Extract the [x, y] coordinate from the center of the cell holding the provided text.  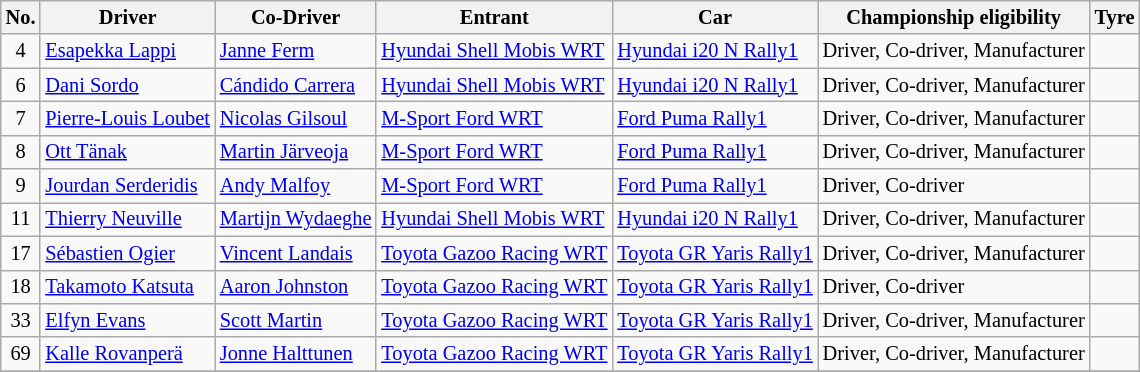
33 [21, 320]
17 [21, 253]
Kalle Rovanperä [127, 354]
69 [21, 354]
Andy Malfoy [296, 186]
Tyre [1115, 17]
Aaron Johnston [296, 287]
No. [21, 17]
Scott Martin [296, 320]
Jourdan Serderidis [127, 186]
Sébastien Ogier [127, 253]
Cándido Carrera [296, 85]
Dani Sordo [127, 85]
18 [21, 287]
11 [21, 219]
Janne Ferm [296, 51]
Thierry Neuville [127, 219]
Martin Järveoja [296, 152]
Driver [127, 17]
Takamoto Katsuta [127, 287]
Martijn Wydaeghe [296, 219]
Co-Driver [296, 17]
7 [21, 118]
Championship eligibility [954, 17]
4 [21, 51]
Nicolas Gilsoul [296, 118]
Elfyn Evans [127, 320]
Pierre-Louis Loubet [127, 118]
Esapekka Lappi [127, 51]
8 [21, 152]
Entrant [494, 17]
Ott Tänak [127, 152]
Jonne Halttunen [296, 354]
Vincent Landais [296, 253]
9 [21, 186]
6 [21, 85]
Car [714, 17]
